For the text-containing cell, return its midpoint in [x, y] coordinate format. 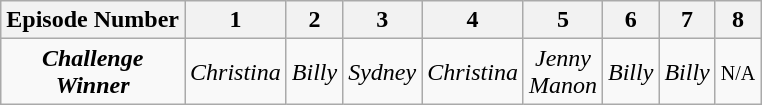
4 [473, 20]
5 [562, 20]
3 [382, 20]
8 [738, 20]
2 [314, 20]
Sydney [382, 72]
1 [235, 20]
ChallengeWinner [93, 72]
N/A [738, 72]
Episode Number [93, 20]
7 [687, 20]
JennyManon [562, 72]
6 [631, 20]
